Locate the cell with the specified text and output its [X, Y] center coordinate. 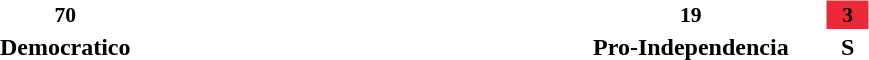
19 [691, 14]
3 [848, 14]
